Identify which cell holds the provided text, then report its [X, Y] central coordinate. 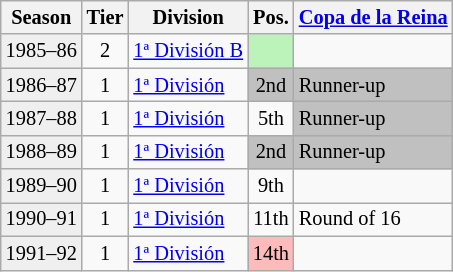
Season [42, 17]
9th [271, 186]
1988–89 [42, 152]
Tier [106, 17]
1990–91 [42, 219]
11th [271, 219]
1986–87 [42, 85]
1989–90 [42, 186]
Round of 16 [374, 219]
Copa de la Reina [374, 17]
14th [271, 253]
1ª División B [188, 51]
1987–88 [42, 118]
1985–86 [42, 51]
Pos. [271, 17]
2 [106, 51]
1991–92 [42, 253]
Division [188, 17]
5th [271, 118]
